Search for the cell housing the specified text and yield its [X, Y] center coordinate. 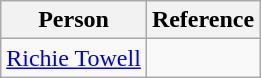
Reference [202, 20]
Person [74, 20]
Richie Towell [74, 58]
